Locate the cell with the specified text and output its [x, y] center coordinate. 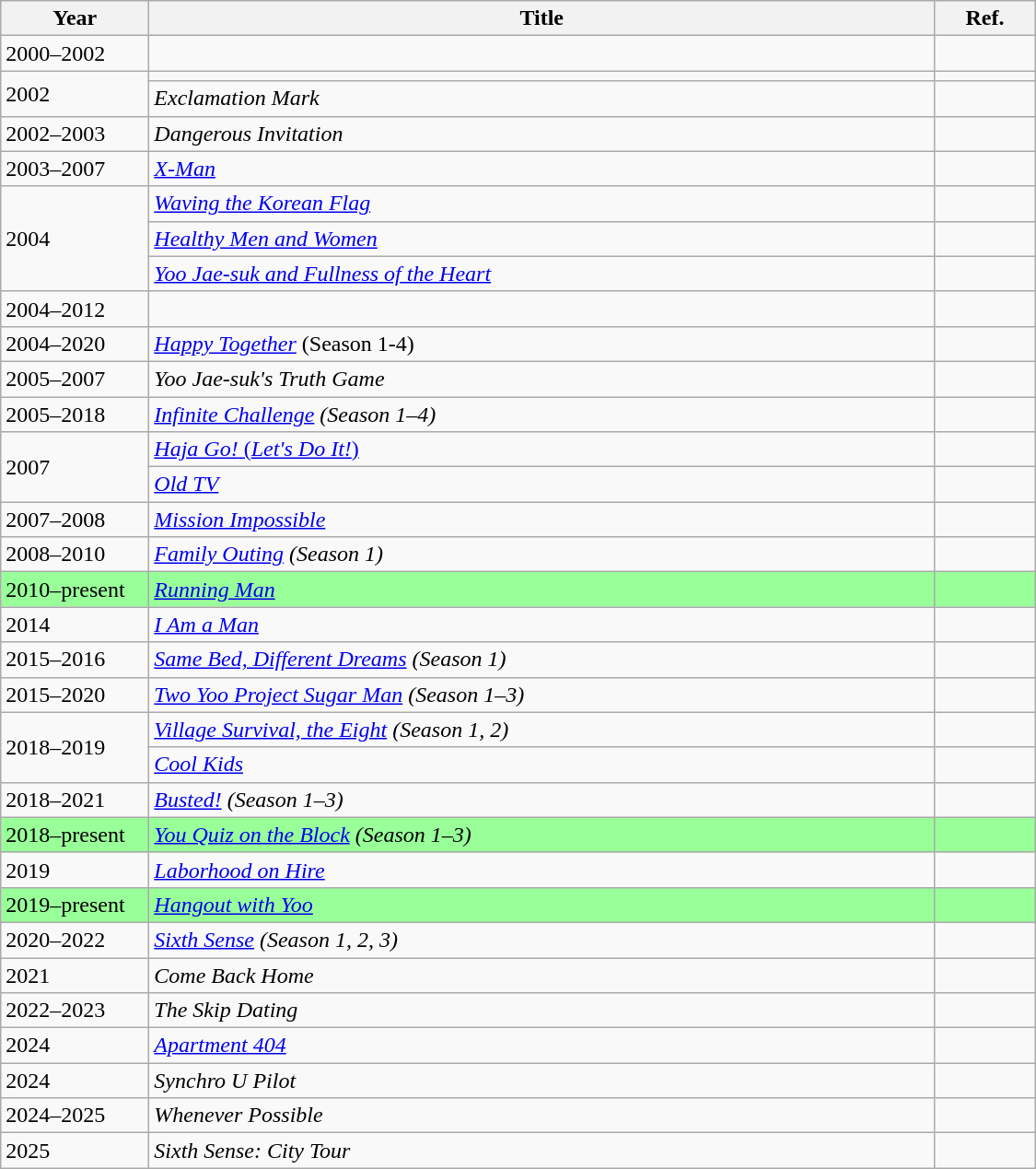
2019 [76, 870]
Title [541, 18]
I Am a Man [541, 625]
The Skip Dating [541, 1011]
2007 [76, 467]
2008–2010 [76, 555]
Year [76, 18]
2015–2016 [76, 660]
Two Yoo Project Sugar Man (Season 1–3) [541, 695]
Happy Together (Season 1-4) [541, 344]
2014 [76, 625]
2004 [76, 239]
Waving the Korean Flag [541, 204]
2018–2019 [76, 747]
2005–2007 [76, 379]
Synchro U Pilot [541, 1081]
Exclamation Mark [541, 99]
Hangout with Yoo [541, 905]
2003–2007 [76, 169]
2020–2022 [76, 940]
2019–present [76, 905]
Dangerous Invitation [541, 134]
You Quiz on the Block (Season 1–3) [541, 835]
2018–present [76, 835]
Running Man [541, 590]
2018–2021 [76, 800]
2021 [76, 976]
Sixth Sense (Season 1, 2, 3) [541, 940]
2015–2020 [76, 695]
2025 [76, 1151]
Infinite Challenge (Season 1–4) [541, 414]
2007–2008 [76, 520]
Come Back Home [541, 976]
Same Bed, Different Dreams (Season 1) [541, 660]
2002 [76, 94]
Village Survival, the Eight (Season 1, 2) [541, 730]
Old TV [541, 485]
2022–2023 [76, 1011]
2000–2002 [76, 53]
Cool Kids [541, 765]
Healthy Men and Women [541, 239]
Whenever Possible [541, 1116]
Yoo Jae-suk's Truth Game [541, 379]
Haja Go! (Let's Do It!) [541, 450]
X-Man [541, 169]
2005–2018 [76, 414]
2024–2025 [76, 1116]
Busted! (Season 1–3) [541, 800]
2004–2012 [76, 309]
Mission Impossible [541, 520]
Apartment 404 [541, 1046]
2004–2020 [76, 344]
Yoo Jae-suk and Fullness of the Heart [541, 274]
2010–present [76, 590]
Sixth Sense: City Tour [541, 1151]
Laborhood on Hire [541, 870]
Family Outing (Season 1) [541, 555]
2002–2003 [76, 134]
Ref. [985, 18]
